Determine the (x, y) coordinate at the center of the cell enclosing the given text.  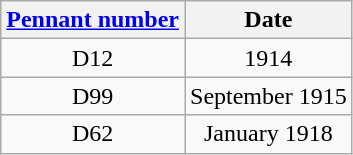
D62 (93, 134)
January 1918 (268, 134)
September 1915 (268, 96)
D12 (93, 58)
Pennant number (93, 20)
1914 (268, 58)
D99 (93, 96)
Date (268, 20)
